Locate the cell with the specified text and output its [x, y] center coordinate. 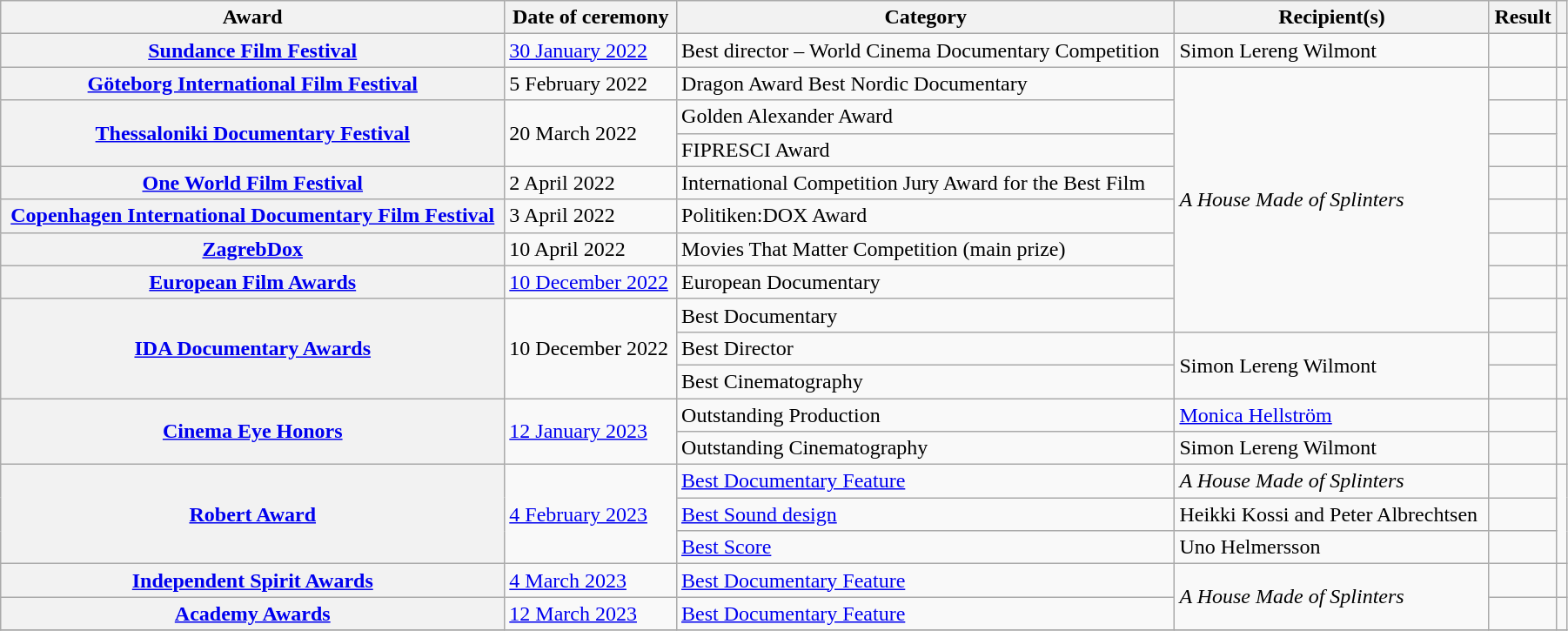
Outstanding Cinematography [926, 448]
IDA Documentary Awards [252, 348]
Outstanding Production [926, 415]
ZagrebDox [252, 249]
One World Film Festival [252, 183]
Best Documentary [926, 315]
Monica Hellström [1331, 415]
FIPRESCI Award [926, 150]
4 March 2023 [591, 581]
Award [252, 17]
Robert Award [252, 514]
Independent Spirit Awards [252, 581]
Academy Awards [252, 614]
2 April 2022 [591, 183]
12 March 2023 [591, 614]
Best director – World Cinema Documentary Competition [926, 50]
Heikki Kossi and Peter Albrechtsen [1331, 514]
12 January 2023 [591, 432]
Politiken:DOX Award [926, 216]
International Competition Jury Award for the Best Film [926, 183]
Thessaloniki Documentary Festival [252, 133]
5 February 2022 [591, 84]
Best Sound design [926, 514]
Recipient(s) [1331, 17]
4 February 2023 [591, 514]
Category [926, 17]
Date of ceremony [591, 17]
Sundance Film Festival [252, 50]
Best Cinematography [926, 381]
10 April 2022 [591, 249]
Golden Alexander Award [926, 117]
Copenhagen International Documentary Film Festival [252, 216]
3 April 2022 [591, 216]
Best Director [926, 348]
Dragon Award Best Nordic Documentary [926, 84]
European Film Awards [252, 282]
Movies That Matter Competition (main prize) [926, 249]
Best Score [926, 547]
Cinema Eye Honors [252, 432]
Göteborg International Film Festival [252, 84]
Result [1523, 17]
European Documentary [926, 282]
30 January 2022 [591, 50]
20 March 2022 [591, 133]
Uno Helmersson [1331, 547]
